Find where the given text appears and provide that cell's center as (x, y) coordinate. 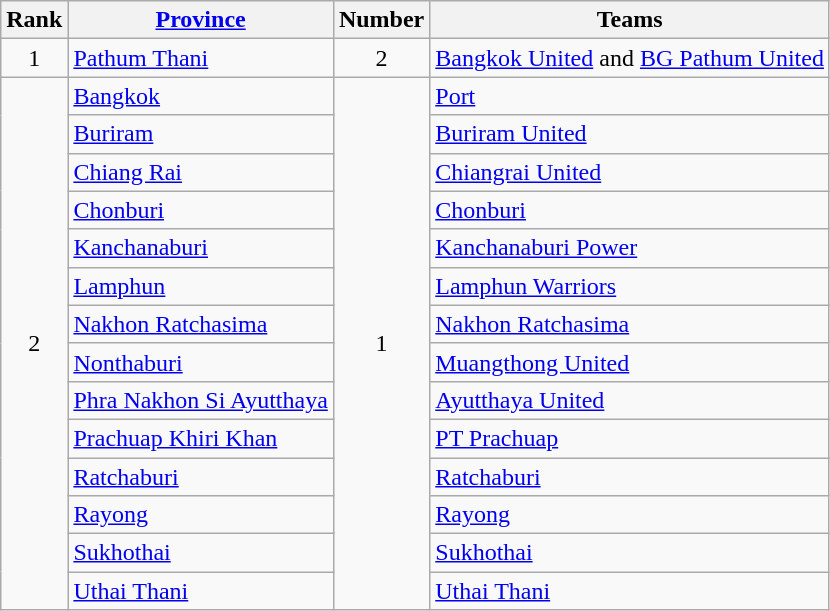
Chiangrai United (630, 172)
Province (201, 20)
Lamphun Warriors (630, 286)
Ayutthaya United (630, 400)
Bangkok (201, 96)
Number (381, 20)
Nonthaburi (201, 362)
Lamphun (201, 286)
PT Prachuap (630, 438)
Rank (34, 20)
Bangkok United and BG Pathum United (630, 58)
Buriram (201, 134)
Port (630, 96)
Kanchanaburi Power (630, 248)
Kanchanaburi (201, 248)
Buriram United (630, 134)
Phra Nakhon Si Ayutthaya (201, 400)
Teams (630, 20)
Prachuap Khiri Khan (201, 438)
Chiang Rai (201, 172)
Muangthong United (630, 362)
Pathum Thani (201, 58)
